Search for the cell housing the specified text and yield its (x, y) center coordinate. 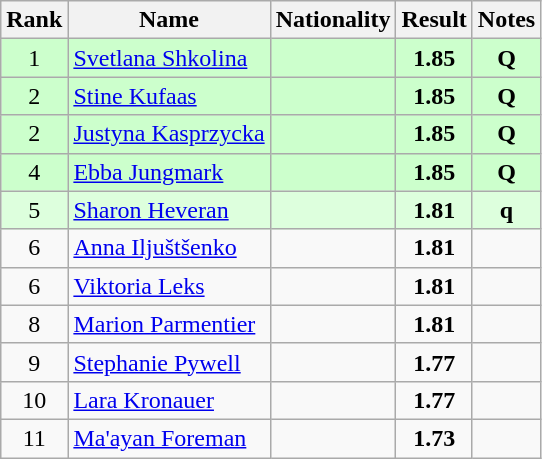
Ebba Jungmark (169, 172)
8 (34, 324)
Sharon Heveran (169, 210)
1 (34, 58)
1.73 (434, 438)
Justyna Kasprzycka (169, 134)
Rank (34, 20)
4 (34, 172)
Svetlana Shkolina (169, 58)
Viktoria Leks (169, 286)
Notes (506, 20)
Result (434, 20)
Name (169, 20)
11 (34, 438)
Stine Kufaas (169, 96)
Anna Iljuštšenko (169, 248)
10 (34, 400)
q (506, 210)
Ma'ayan Foreman (169, 438)
5 (34, 210)
9 (34, 362)
Lara Kronauer (169, 400)
Marion Parmentier (169, 324)
Nationality (333, 20)
Stephanie Pywell (169, 362)
